Provide the [x, y] coordinate of the cell's center where the given text is located.  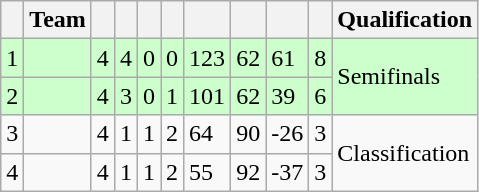
123 [208, 58]
90 [248, 134]
-37 [288, 172]
39 [288, 96]
8 [320, 58]
Classification [405, 153]
-26 [288, 134]
Semifinals [405, 77]
64 [208, 134]
6 [320, 96]
55 [208, 172]
61 [288, 58]
Qualification [405, 20]
101 [208, 96]
Team [58, 20]
92 [248, 172]
